Search for the cell housing the specified text and yield its (X, Y) center coordinate. 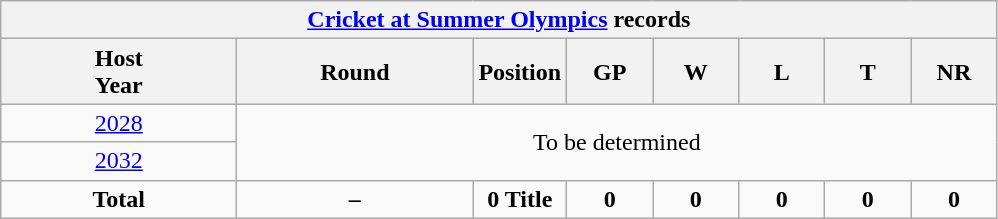
L (782, 72)
2032 (119, 161)
2028 (119, 123)
To be determined (617, 142)
Round (355, 72)
Position (520, 72)
HostYear (119, 72)
T (868, 72)
GP (610, 72)
0 Title (520, 199)
W (696, 72)
Cricket at Summer Olympics records (499, 20)
NR (954, 72)
– (355, 199)
Total (119, 199)
